Scan for the cell matching the given text and deliver its (x, y) coordinate at center. 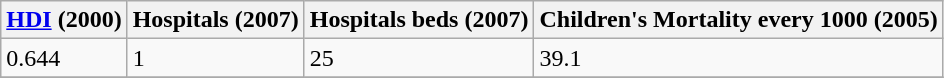
1 (216, 58)
Hospitals beds (2007) (419, 20)
0.644 (64, 58)
Children's Mortality every 1000 (2005) (738, 20)
25 (419, 58)
Hospitals (2007) (216, 20)
39.1 (738, 58)
HDI (2000) (64, 20)
